Return (X, Y) of the center of cell containing provided text 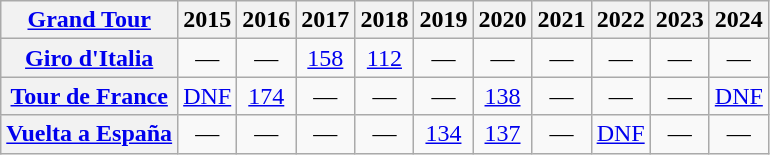
2017 (326, 20)
2015 (208, 20)
Tour de France (90, 96)
158 (326, 58)
Grand Tour (90, 20)
Giro d'Italia (90, 58)
2019 (444, 20)
2023 (680, 20)
137 (502, 134)
174 (266, 96)
112 (384, 58)
2018 (384, 20)
134 (444, 134)
138 (502, 96)
2020 (502, 20)
2024 (738, 20)
Vuelta a España (90, 134)
2021 (562, 20)
2022 (620, 20)
2016 (266, 20)
